Output the [x, y] coordinate of the center of the cell containing the given text.  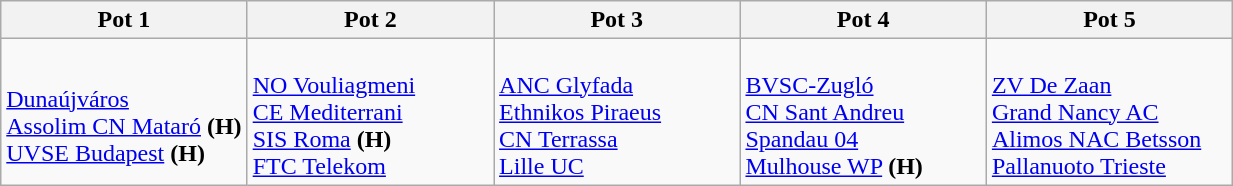
ANC Glyfada Ethnikos Piraeus CN Terrassa Lille UC [617, 112]
Pot 2 [370, 20]
BVSC-Zugló CN Sant Andreu Spandau 04 Mulhouse WP (H) [863, 112]
Pot 1 [124, 20]
Pot 5 [1109, 20]
Dunaújváros Assolim CN Mataró (H) UVSE Budapest (H) [124, 112]
NO Vouliagmeni CE Mediterrani SIS Roma (H) FTC Telekom [370, 112]
Pot 4 [863, 20]
Pot 3 [617, 20]
ZV De Zaan Grand Nancy AC Alimos NAC Betsson Pallanuoto Trieste [1109, 112]
